From the cell containing the given text, extract its center point as (X, Y) coordinate. 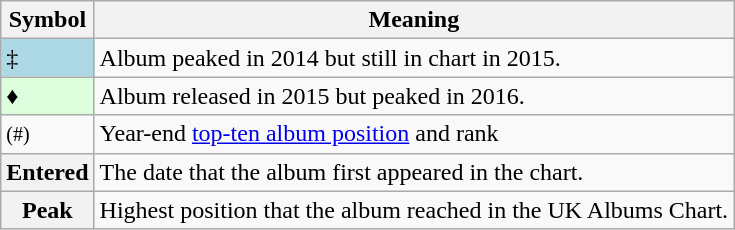
♦ (48, 96)
(#) (48, 134)
Album released in 2015 but peaked in 2016. (414, 96)
The date that the album first appeared in the chart. (414, 172)
Symbol (48, 20)
Peak (48, 210)
Year-end top-ten album position and rank (414, 134)
Meaning (414, 20)
Entered (48, 172)
Highest position that the album reached in the UK Albums Chart. (414, 210)
Album peaked in 2014 but still in chart in 2015. (414, 58)
‡ (48, 58)
